Output the [X, Y] coordinate of the center of the cell containing the given text.  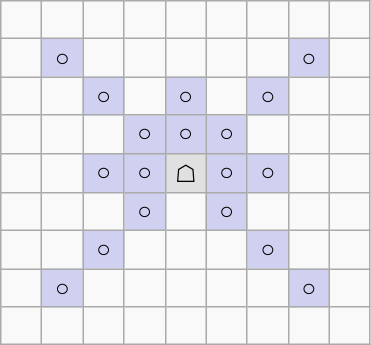
☖ [186, 173]
